Find where the given text appears and provide that cell's center as (X, Y) coordinate. 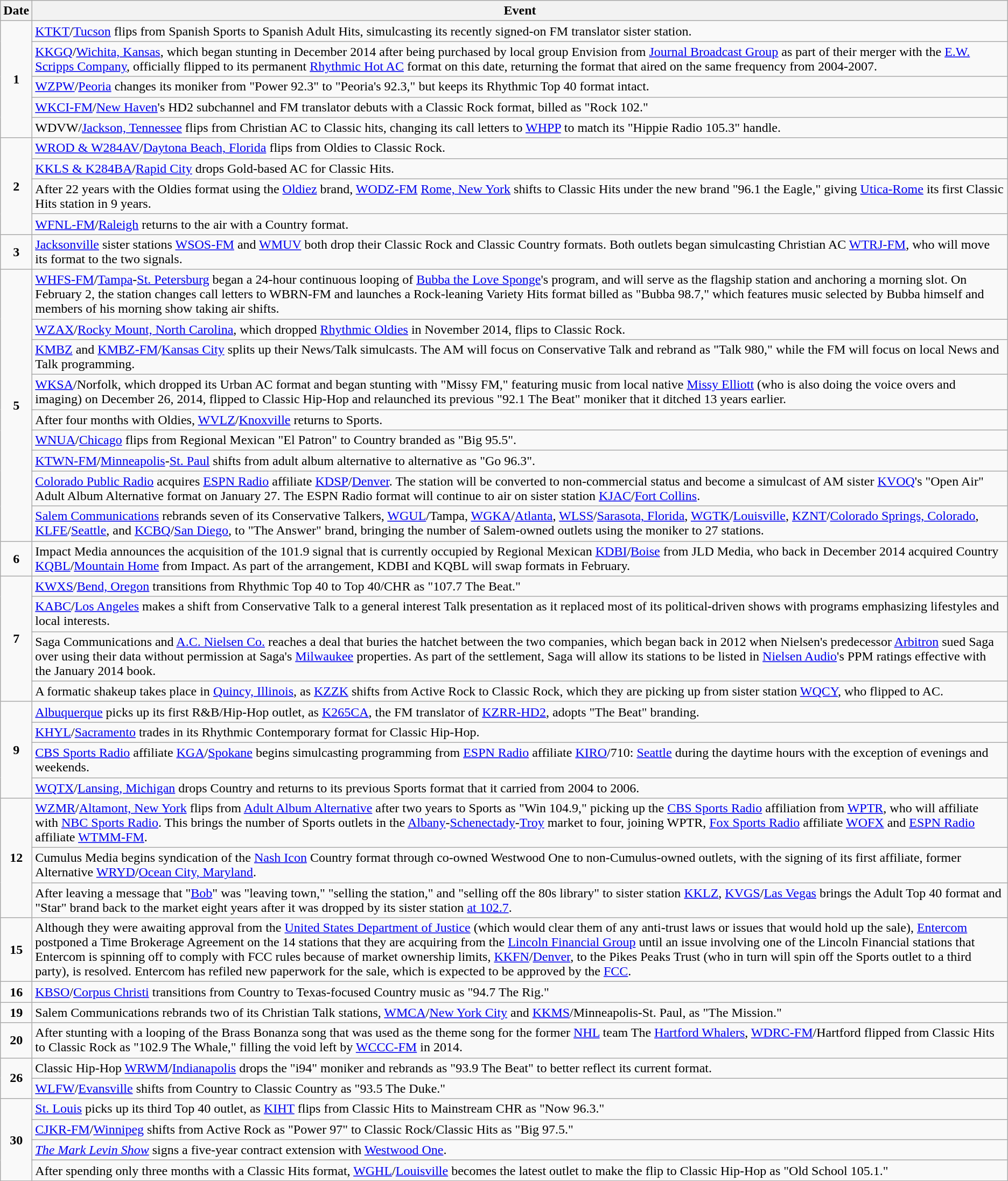
KTKT/Tucson flips from Spanish Sports to Spanish Adult Hits, simulcasting its recently signed-on FM translator sister station. (520, 31)
KKLS & K284BA/Rapid City drops Gold-based AC for Classic Hits. (520, 168)
26 (16, 1078)
CJKR-FM/Winnipeg shifts from Active Rock as "Power 97" to Classic Rock/Classic Hits as "Big 97.5." (520, 1129)
20 (16, 1040)
WLFW/Evansville shifts from Country to Classic Country as "93.5 The Duke." (520, 1088)
WROD & W284AV/Daytona Beach, Florida flips from Oldies to Classic Rock. (520, 148)
19 (16, 1013)
Event (520, 11)
WNUA/Chicago flips from Regional Mexican "El Patron" to Country branded as "Big 95.5". (520, 440)
After four months with Oldies, WVLZ/Knoxville returns to Sports. (520, 420)
15 (16, 950)
WKCI-FM/New Haven's HD2 subchannel and FM translator debuts with a Classic Rock format, billed as "Rock 102." (520, 107)
WFNL-FM/Raleigh returns to the air with a Country format. (520, 224)
16 (16, 992)
WQTX/Lansing, Michigan drops Country and returns to its previous Sports format that it carried from 2004 to 2006. (520, 788)
KBSO/Corpus Christi transitions from Country to Texas-focused Country music as "94.7 The Rig." (520, 992)
WZAX/Rocky Mount, North Carolina, which dropped Rhythmic Oldies in November 2014, flips to Classic Rock. (520, 329)
Albuquerque picks up its first R&B/Hip-Hop outlet, as K265CA, the FM translator of KZRR-HD2, adopts "The Beat" branding. (520, 712)
WDVW/Jackson, Tennessee flips from Christian AC to Classic hits, changing its call letters to WHPP to match its "Hippie Radio 105.3" handle. (520, 128)
Salem Communications rebrands two of its Christian Talk stations, WMCA/New York City and KKMS/Minneapolis-St. Paul, as "The Mission." (520, 1013)
Classic Hip-Hop WRWM/Indianapolis drops the "i94" moniker and rebrands as "93.9 The Beat" to better reflect its current format. (520, 1068)
12 (16, 858)
7 (16, 638)
5 (16, 405)
KWXS/Bend, Oregon transitions from Rhythmic Top 40 to Top 40/CHR as "107.7 The Beat." (520, 586)
The Mark Levin Show signs a five-year contract extension with Westwood One. (520, 1150)
St. Louis picks up its third Top 40 outlet, as KIHT flips from Classic Hits to Mainstream CHR as "Now 96.3." (520, 1109)
KTWN-FM/Minneapolis-St. Paul shifts from adult album alternative to alternative as "Go 96.3". (520, 461)
Date (16, 11)
WZPW/Peoria changes its moniker from "Power 92.3" to "Peoria's 92.3," but keeps its Rhythmic Top 40 format intact. (520, 87)
30 (16, 1140)
1 (16, 80)
2 (16, 186)
9 (16, 749)
6 (16, 559)
3 (16, 252)
KHYL/Sacramento trades in its Rhythmic Contemporary format for Classic Hip-Hop. (520, 732)
